Identify which cell holds the provided text, then report its (X, Y) central coordinate. 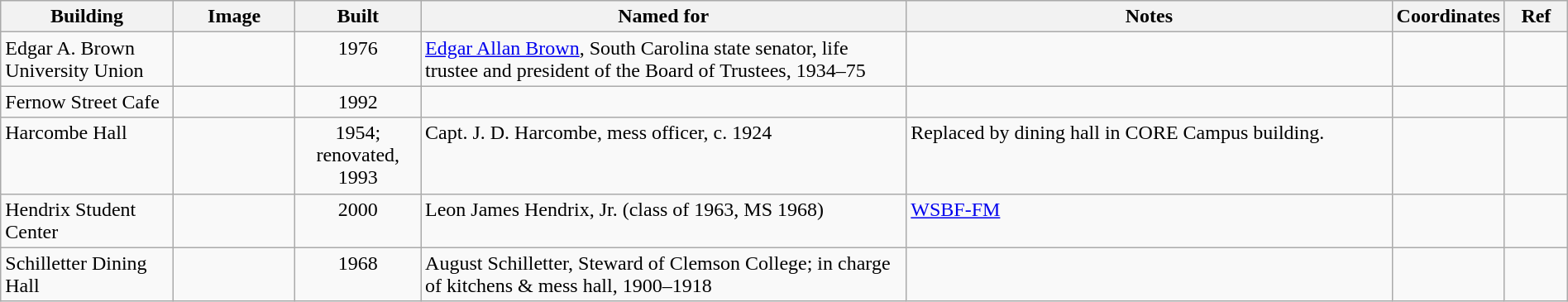
Replaced by dining hall in CORE Campus building. (1150, 156)
1992 (358, 102)
Capt. J. D. Harcombe, mess officer, c. 1924 (663, 156)
Schilletter Dining Hall (87, 275)
1976 (358, 60)
1968 (358, 275)
Built (358, 17)
Harcombe Hall (87, 156)
Leon James Hendrix, Jr. (class of 1963, MS 1968) (663, 220)
Named for (663, 17)
Notes (1150, 17)
WSBF-FM (1150, 220)
Fernow Street Cafe (87, 102)
Hendrix Student Center (87, 220)
Image (234, 17)
August Schilletter, Steward of Clemson College; in charge of kitchens & mess hall, 1900–1918 (663, 275)
Edgar A. Brown University Union (87, 60)
Building (87, 17)
2000 (358, 220)
Coordinates (1448, 17)
1954; renovated, 1993 (358, 156)
Edgar Allan Brown, South Carolina state senator, life trustee and president of the Board of Trustees, 1934–75 (663, 60)
Ref (1536, 17)
